Output the [X, Y] coordinate of the center of the cell containing the given text.  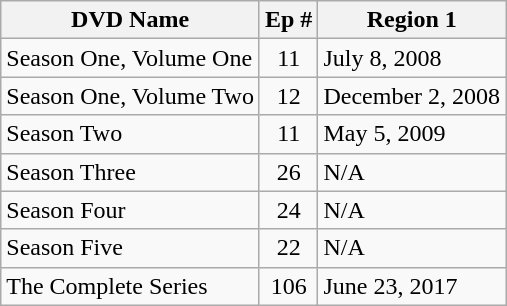
Season Five [130, 248]
Season One, Volume One [130, 58]
12 [288, 96]
The Complete Series [130, 286]
22 [288, 248]
December 2, 2008 [412, 96]
DVD Name [130, 20]
Season Four [130, 210]
Region 1 [412, 20]
24 [288, 210]
Season One, Volume Two [130, 96]
Season Three [130, 172]
July 8, 2008 [412, 58]
Ep # [288, 20]
26 [288, 172]
Season Two [130, 134]
106 [288, 286]
June 23, 2017 [412, 286]
May 5, 2009 [412, 134]
